Output the [X, Y] coordinate of the center of the cell containing the given text.  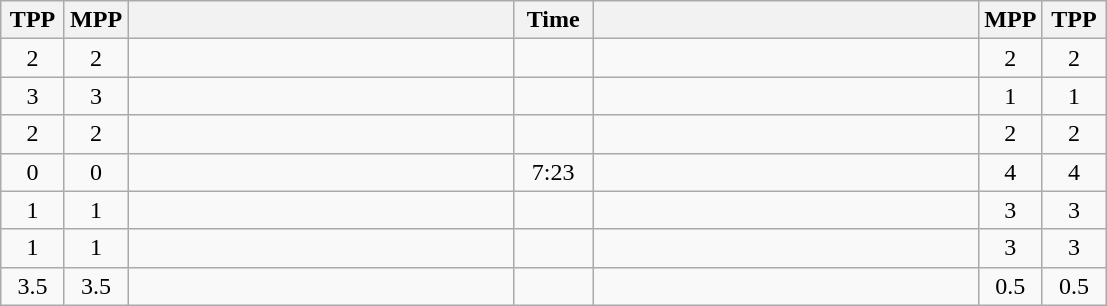
7:23 [554, 172]
Time [554, 20]
